Output the [X, Y] coordinate of the center of the cell containing the given text.  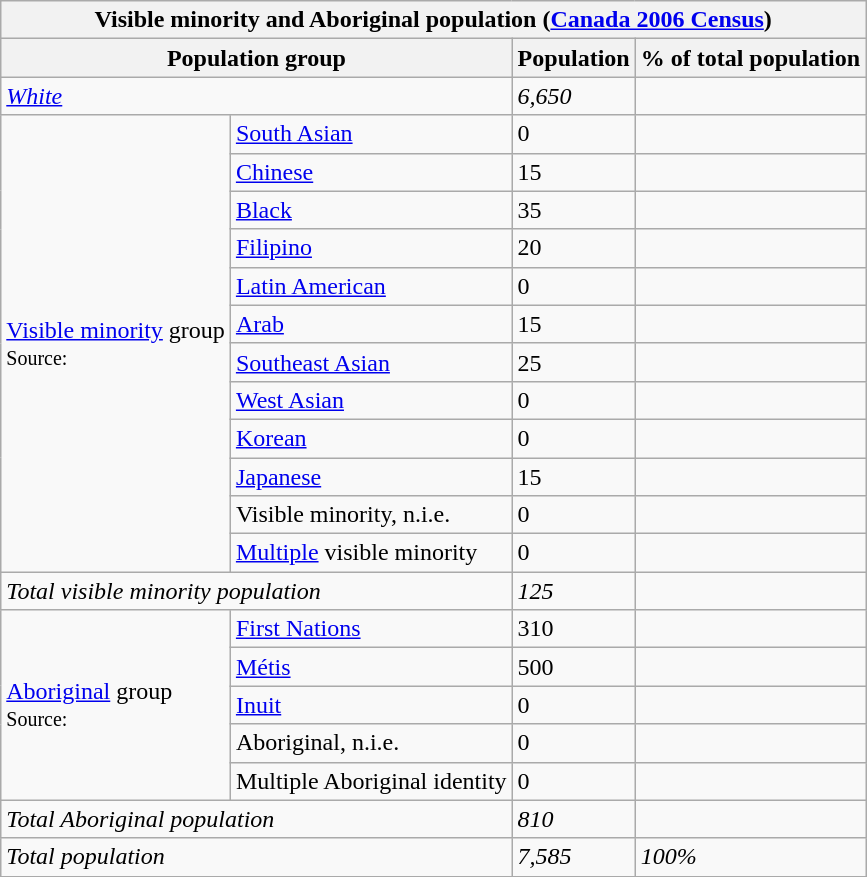
White [256, 96]
Total Aboriginal population [256, 819]
310 [574, 629]
Latin American [371, 286]
Visible minority groupSource: [116, 344]
Aboriginal, n.i.e. [371, 743]
South Asian [371, 134]
20 [574, 248]
25 [574, 362]
Korean [371, 438]
Black [371, 210]
Inuit [371, 705]
West Asian [371, 400]
Total population [256, 857]
100% [750, 857]
Southeast Asian [371, 362]
Population group [256, 58]
Aboriginal groupSource: [116, 705]
Total visible minority population [256, 591]
810 [574, 819]
Multiple Aboriginal identity [371, 781]
7,585 [574, 857]
Multiple visible minority [371, 553]
Visible minority, n.i.e. [371, 515]
Population [574, 58]
First Nations [371, 629]
Métis [371, 667]
Visible minority and Aboriginal population (Canada 2006 Census) [434, 20]
125 [574, 591]
6,650 [574, 96]
35 [574, 210]
% of total population [750, 58]
Japanese [371, 477]
500 [574, 667]
Chinese [371, 172]
Arab [371, 324]
Filipino [371, 248]
